Determine the [X, Y] coordinate at the center of the cell enclosing the given text.  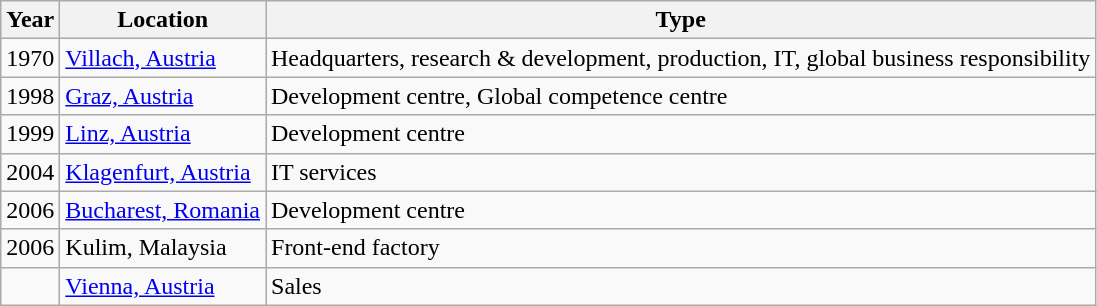
Bucharest, Romania [163, 210]
Headquarters, research & development, production, IT, global business responsibility [681, 58]
IT services [681, 172]
Vienna, Austria [163, 286]
Type [681, 20]
Location [163, 20]
Front-end factory [681, 248]
Graz, Austria [163, 96]
Sales [681, 286]
Development centre, Global competence centre [681, 96]
Klagenfurt, Austria [163, 172]
Villach, Austria [163, 58]
Linz, Austria [163, 134]
Kulim, Malaysia [163, 248]
Year [30, 20]
1998 [30, 96]
1999 [30, 134]
1970 [30, 58]
2004 [30, 172]
